From the cell containing the given text, extract its center point as (x, y) coordinate. 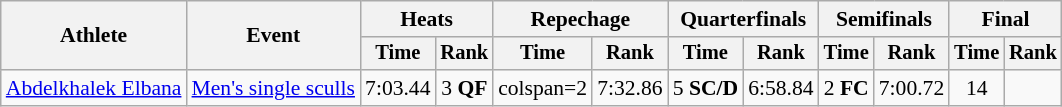
Semifinals (884, 19)
6:58.84 (780, 88)
2 FC (846, 88)
7:32.86 (630, 88)
7:00.72 (912, 88)
Quarterfinals (744, 19)
Heats (426, 19)
Repechage (580, 19)
3 QF (465, 88)
Final (1005, 19)
Abdelkhalek Elbana (94, 88)
5 SC/D (706, 88)
7:03.44 (398, 88)
colspan=2 (542, 88)
Men's single sculls (274, 88)
Athlete (94, 36)
Event (274, 36)
14 (976, 88)
